Return (X, Y) of the center of cell containing provided text 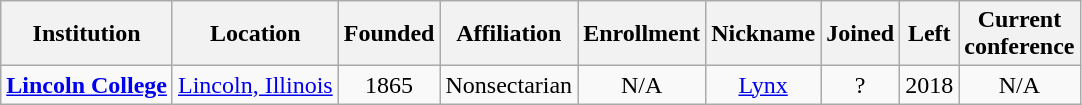
Currentconference (1020, 34)
Lynx (764, 85)
2018 (930, 85)
? (860, 85)
Founded (389, 34)
Nonsectarian (509, 85)
Location (255, 34)
Affiliation (509, 34)
Joined (860, 34)
1865 (389, 85)
Enrollment (642, 34)
Institution (87, 34)
Lincoln, Illinois (255, 85)
Nickname (764, 34)
Left (930, 34)
Lincoln College (87, 85)
